Search for the cell housing the specified text and yield its [x, y] center coordinate. 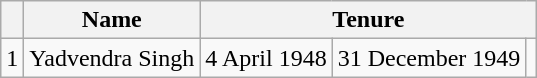
Yadvendra Singh [112, 58]
4 April 1948 [266, 58]
Name [112, 20]
31 December 1949 [429, 58]
1 [12, 58]
Tenure [368, 20]
